Extract the (X, Y) coordinate from the center of the cell holding the provided text.  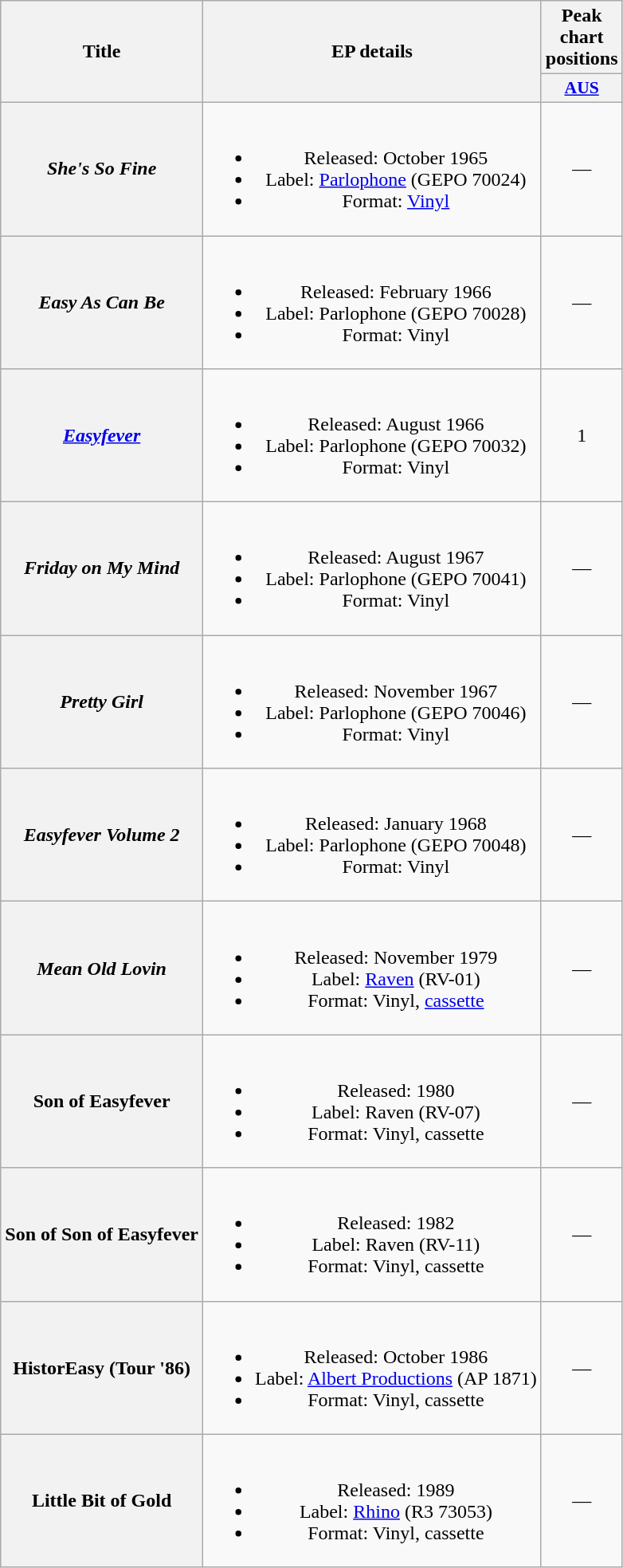
Released: October 1986Label: Albert Productions (AP 1871)Format: Vinyl, cassette (371, 1368)
Released: November 1967Label: Parlophone (GEPO 70046)Format: Vinyl (371, 701)
Released: 1989Label: Rhino (R3 73053)Format: Vinyl, cassette (371, 1500)
Released: November 1979Label: Raven (RV-01)Format: Vinyl, cassette (371, 968)
Son of Easyfever (102, 1102)
Son of Son of Easyfever (102, 1234)
EP details (371, 52)
She's So Fine (102, 169)
Peak chart positions (582, 37)
Easyfever (102, 435)
Mean Old Lovin (102, 968)
Easy As Can Be (102, 303)
1 (582, 435)
Friday on My Mind (102, 569)
HistorEasy (Tour '86) (102, 1368)
Released: 1982Label: Raven (RV-11)Format: Vinyl, cassette (371, 1234)
Released: 1980Label: Raven (RV-07)Format: Vinyl, cassette (371, 1102)
Released: January 1968Label: Parlophone (GEPO 70048)Format: Vinyl (371, 835)
AUS (582, 88)
Easyfever Volume 2 (102, 835)
Released: October 1965Label: Parlophone (GEPO 70024)Format: Vinyl (371, 169)
Released: August 1967Label: Parlophone (GEPO 70041)Format: Vinyl (371, 569)
Released: February 1966Label: Parlophone (GEPO 70028)Format: Vinyl (371, 303)
Title (102, 52)
Little Bit of Gold (102, 1500)
Pretty Girl (102, 701)
Released: August 1966Label: Parlophone (GEPO 70032)Format: Vinyl (371, 435)
